Capture the cell that displays the provided text and extract its (x, y) central coordinate. 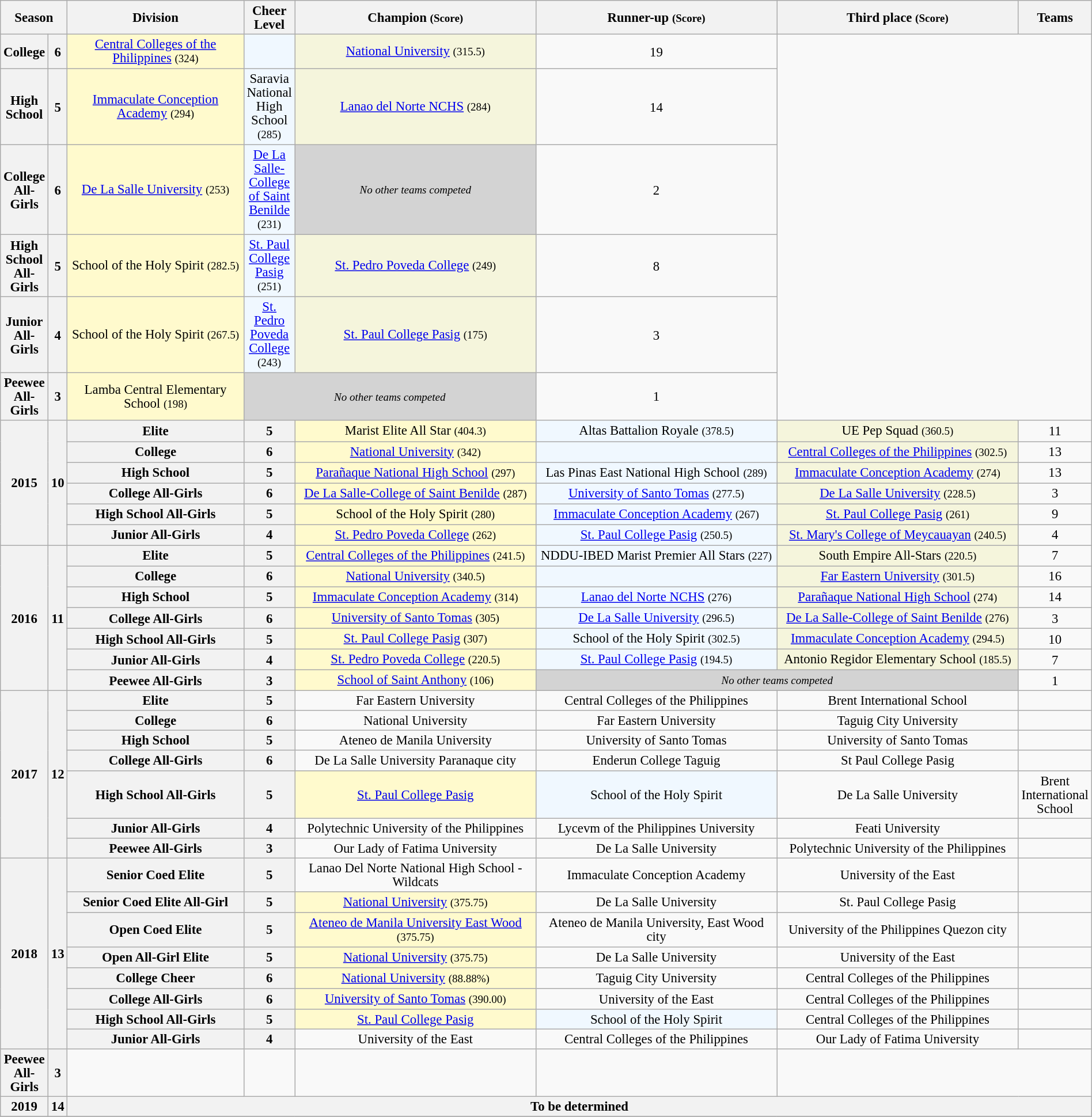
16 (1055, 576)
St. Paul College Pasig (307) (415, 639)
National University (342) (415, 452)
Lamba Central Elementary School (198) (156, 397)
De La Salle-College of Saint Benilde (231) (270, 190)
St. Paul College Pasig (261) (898, 514)
Champion (Score) (415, 17)
8 (656, 266)
Immaculate Conception Academy (267) (656, 514)
2017 (24, 774)
National University (340.5) (415, 576)
Senior Coed Elite (156, 875)
Lanao Del Norte National High School - Wildcats (415, 875)
To be determined (579, 1107)
St. Mary's College of Meycauayan (240.5) (898, 535)
NDDU-IBED Marist Premier All Stars (227) (656, 556)
Parañaque National High School (274) (898, 597)
School of Saint Anthony (106) (415, 681)
Enderun College Taguig (656, 761)
Immaculate Conception Academy (314) (415, 597)
9 (1055, 514)
University of the Philippines Quezon city (898, 930)
Immaculate Conception Academy (274) (898, 473)
12 (58, 774)
De La Salle-College of Saint Benilde (276) (898, 618)
Immaculate Conception Academy (294.5) (898, 639)
Las Pinas East National High School (289) (656, 473)
University of Santo Tomas (305) (415, 618)
St. Paul College Pasig (251) (270, 266)
St. Pedro Poveda College (249) (415, 266)
Saravia National High School (285) (270, 107)
St. Paul College Pasig (194.5) (656, 660)
Open All-Girl Elite (156, 958)
2016 (24, 618)
2015 (24, 484)
19 (656, 52)
Teams (1055, 17)
Immaculate Conception Academy (294) (156, 107)
South Empire All-Stars (220.5) (898, 556)
CheerLevel (270, 17)
Senior Coed Elite All-Girl (156, 902)
De La Salle University (296.5) (656, 618)
Ateneo de Manila University East Wood (375.75) (415, 930)
Parañaque National High School (297) (415, 473)
De La Salle-College of Saint Benilde (287) (415, 493)
St Paul College Pasig (898, 761)
Antonio Regidor Elementary School (185.5) (898, 660)
Season (34, 17)
UE Pep Squad (360.5) (898, 431)
School of the Holy Spirit (267.5) (156, 335)
National University (315.5) (415, 52)
Immaculate Conception Academy (656, 875)
Altas Battalion Royale (378.5) (656, 431)
Far Eastern University (301.5) (898, 576)
School of the Holy Spirit (282.5) (156, 266)
St. Pedro Poveda College (243) (270, 335)
St. Pedro Poveda College (262) (415, 535)
Feati University (898, 828)
University of Santo Tomas (390.00) (415, 999)
Central Colleges of the Philippines (324) (156, 52)
2 (656, 190)
National University (415, 721)
Central Colleges of the Philippines (241.5) (415, 556)
Runner-up (Score) (656, 17)
Ateneo de Manila University (415, 740)
De La Salle University (228.5) (898, 493)
Lycevm of the Philippines University (656, 828)
University of Santo Tomas (277.5) (656, 493)
2019 (24, 1107)
School of the Holy Spirit (302.5) (656, 639)
2018 (24, 953)
College Cheer (156, 978)
Central Colleges of the Philippines (302.5) (898, 452)
National University (88.88%) (415, 978)
Division (156, 17)
Lanao del Norte NCHS (276) (656, 597)
Lanao del Norte NCHS (284) (415, 107)
De La Salle University (253) (156, 190)
St. Paul College Pasig (175) (415, 335)
St. Paul College Pasig (250.5) (656, 535)
Open Coed Elite (156, 930)
Third place (Score) (898, 17)
Marist Elite All Star (404.3) (415, 431)
St. Pedro Poveda College (220.5) (415, 660)
Ateneo de Manila University, East Wood city (656, 930)
School of the Holy Spirit (280) (415, 514)
De La Salle University Paranaque city (415, 761)
